Output the (X, Y) coordinate of the center of the cell containing the given text.  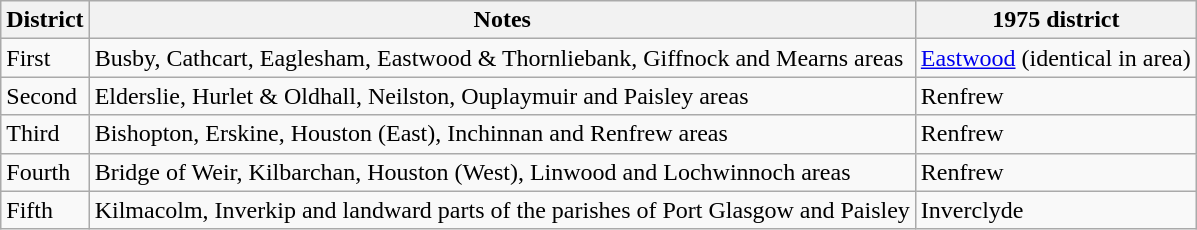
District (45, 20)
Kilmacolm, Inverkip and landward parts of the parishes of Port Glasgow and Paisley (502, 210)
Fifth (45, 210)
Notes (502, 20)
Busby, Cathcart, Eaglesham, Eastwood & Thornliebank, Giffnock and Mearns areas (502, 58)
First (45, 58)
1975 district (1056, 20)
Elderslie, Hurlet & Oldhall, Neilston, Ouplaymuir and Paisley areas (502, 96)
Second (45, 96)
Bishopton, Erskine, Houston (East), Inchinnan and Renfrew areas (502, 134)
Inverclyde (1056, 210)
Fourth (45, 172)
Bridge of Weir, Kilbarchan, Houston (West), Linwood and Lochwinnoch areas (502, 172)
Third (45, 134)
Eastwood (identical in area) (1056, 58)
